Return the (x, y) coordinate for the center point of the cell that contains the specified text.  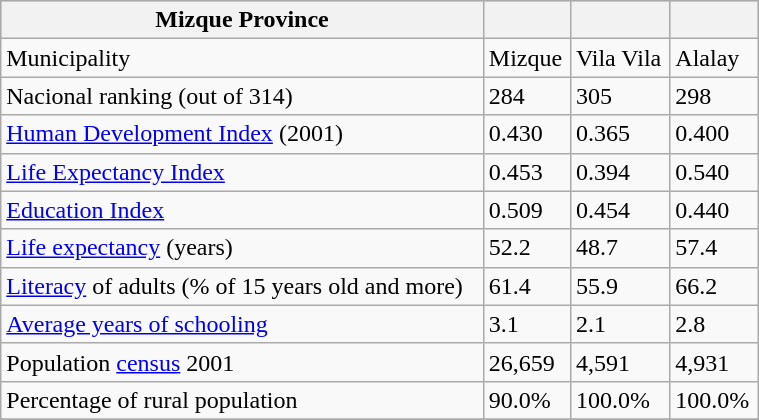
52.2 (526, 248)
48.7 (620, 248)
26,659 (526, 362)
Education Index (242, 210)
66.2 (714, 286)
Vila Vila (620, 58)
Literacy of adults (% of 15 years old and more) (242, 286)
2.1 (620, 324)
90.0% (526, 400)
0.454 (620, 210)
2.8 (714, 324)
57.4 (714, 248)
Alalay (714, 58)
0.509 (526, 210)
Human Development Index (2001) (242, 134)
284 (526, 96)
Life Expectancy Index (242, 172)
298 (714, 96)
0.453 (526, 172)
Municipality (242, 58)
Life expectancy (years) (242, 248)
Percentage of rural population (242, 400)
0.400 (714, 134)
4,931 (714, 362)
Mizque (526, 58)
Population census 2001 (242, 362)
61.4 (526, 286)
Nacional ranking (out of 314) (242, 96)
0.540 (714, 172)
55.9 (620, 286)
0.440 (714, 210)
4,591 (620, 362)
3.1 (526, 324)
Mizque Province (242, 20)
0.365 (620, 134)
Average years of schooling (242, 324)
0.394 (620, 172)
0.430 (526, 134)
305 (620, 96)
